Identify which cell holds the provided text, then report its (X, Y) central coordinate. 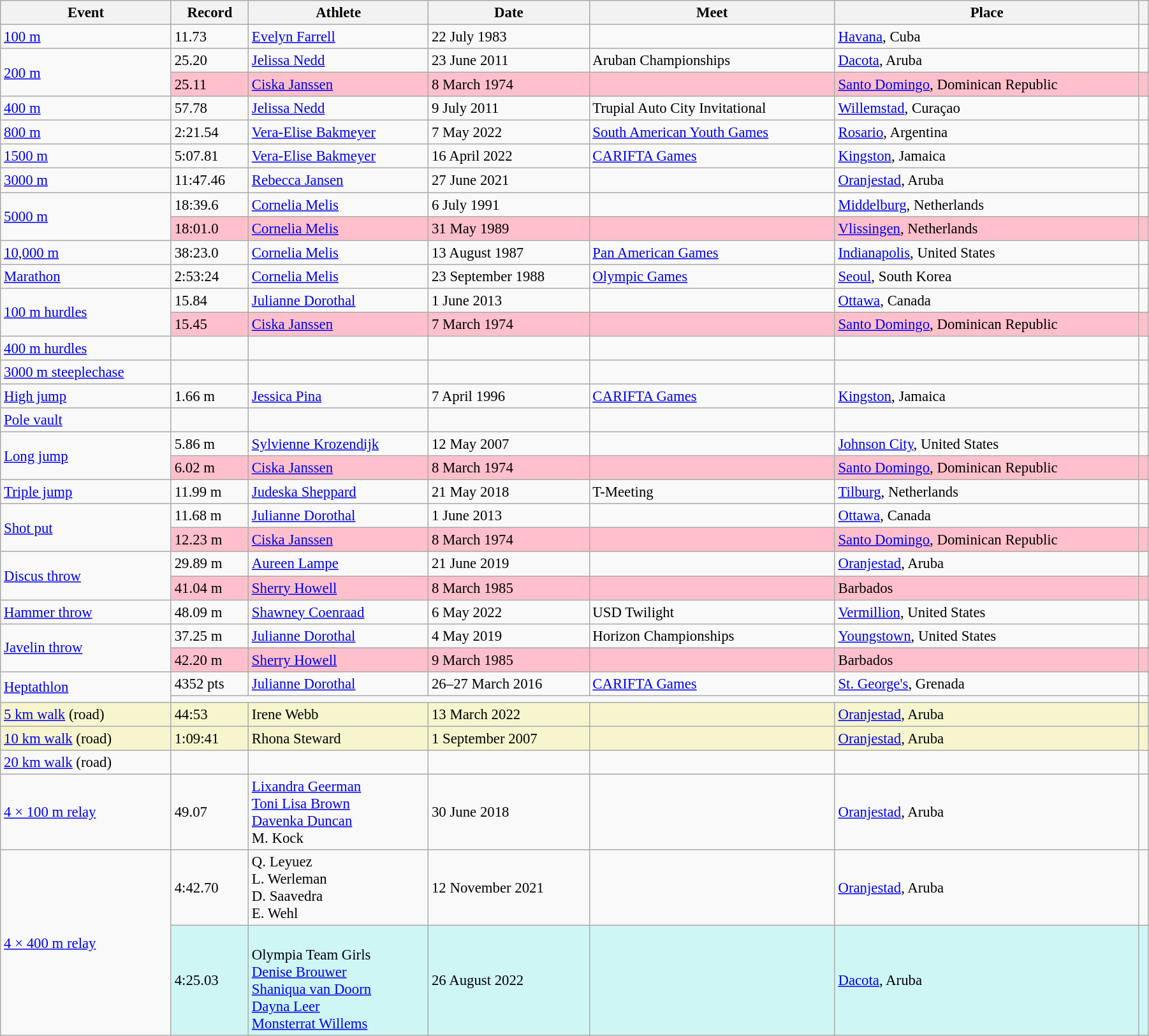
Irene Webb (339, 715)
25.11 (209, 85)
12.23 m (209, 540)
Rosario, Argentina (987, 133)
12 November 2021 (509, 887)
13 August 1987 (509, 252)
4:42.70 (209, 887)
Tilburg, Netherlands (987, 492)
Rebecca Jansen (339, 180)
Vlissingen, Netherlands (987, 228)
38:23.0 (209, 252)
1 September 2007 (509, 738)
27 June 2021 (509, 180)
12 May 2007 (509, 444)
4:25.03 (209, 981)
USD Twilight (712, 612)
Marathon (86, 276)
2:53:24 (209, 276)
49.07 (209, 812)
11.99 m (209, 492)
Athlete (339, 13)
25.20 (209, 61)
6 July 1991 (509, 205)
Date (509, 13)
4 May 2019 (509, 636)
18:39.6 (209, 205)
200 m (86, 73)
26–27 March 2016 (509, 684)
Indianapolis, United States (987, 252)
St. George's, Grenada (987, 684)
9 March 1985 (509, 660)
Horizon Championships (712, 636)
Shot put (86, 528)
800 m (86, 133)
100 m (86, 37)
3000 m (86, 180)
South American Youth Games (712, 133)
42.20 m (209, 660)
Discus throw (86, 576)
Pan American Games (712, 252)
30 June 2018 (509, 812)
21 May 2018 (509, 492)
Olympia Team GirlsDenise BrouwerShaniqua van DoornDayna LeerMonsterrat Willems (339, 981)
57.78 (209, 108)
4 × 400 m relay (86, 942)
1:09:41 (209, 738)
23 September 1988 (509, 276)
48.09 m (209, 612)
High jump (86, 396)
Pole vault (86, 420)
Record (209, 13)
Triple jump (86, 492)
21 June 2019 (509, 564)
16 April 2022 (509, 156)
44:53 (209, 715)
11.73 (209, 37)
Heptathlon (86, 687)
Lixandra GeermanToni Lisa BrownDavenka DuncanM. Kock (339, 812)
20 km walk (road) (86, 762)
Seoul, South Korea (987, 276)
Place (987, 13)
Hammer throw (86, 612)
4 × 100 m relay (86, 812)
23 June 2011 (509, 61)
5:07.81 (209, 156)
Q. LeyuezL. WerlemanD. SaavedraE. Wehl (339, 887)
Jessica Pina (339, 396)
Meet (712, 13)
5 km walk (road) (86, 715)
41.04 m (209, 588)
Aruban Championships (712, 61)
11:47.46 (209, 180)
Johnson City, United States (987, 444)
Sylvienne Krozendijk (339, 444)
7 March 1974 (509, 325)
100 m hurdles (86, 312)
400 m hurdles (86, 348)
Vermillion, United States (987, 612)
1.66 m (209, 396)
18:01.0 (209, 228)
Havana, Cuba (987, 37)
29.89 m (209, 564)
Olympic Games (712, 276)
9 July 2011 (509, 108)
6.02 m (209, 468)
7 April 1996 (509, 396)
Rhona Steward (339, 738)
400 m (86, 108)
5000 m (86, 217)
31 May 1989 (509, 228)
2:21.54 (209, 133)
1500 m (86, 156)
10,000 m (86, 252)
Judeska Sheppard (339, 492)
37.25 m (209, 636)
10 km walk (road) (86, 738)
Willemstad, Curaçao (987, 108)
Youngstown, United States (987, 636)
8 March 1985 (509, 588)
11.68 m (209, 516)
T-Meeting (712, 492)
15.84 (209, 300)
Long jump (86, 456)
4352 pts (209, 684)
Shawney Coenraad (339, 612)
7 May 2022 (509, 133)
3000 m steeplechase (86, 372)
Trupial Auto City Invitational (712, 108)
15.45 (209, 325)
Evelyn Farrell (339, 37)
26 August 2022 (509, 981)
13 March 2022 (509, 715)
Middelburg, Netherlands (987, 205)
5.86 m (209, 444)
Aureen Lampe (339, 564)
22 July 1983 (509, 37)
6 May 2022 (509, 612)
Event (86, 13)
Javelin throw (86, 648)
